Pinpoint the cell where the given text exists, returning its [x, y] midpoint coordinate. 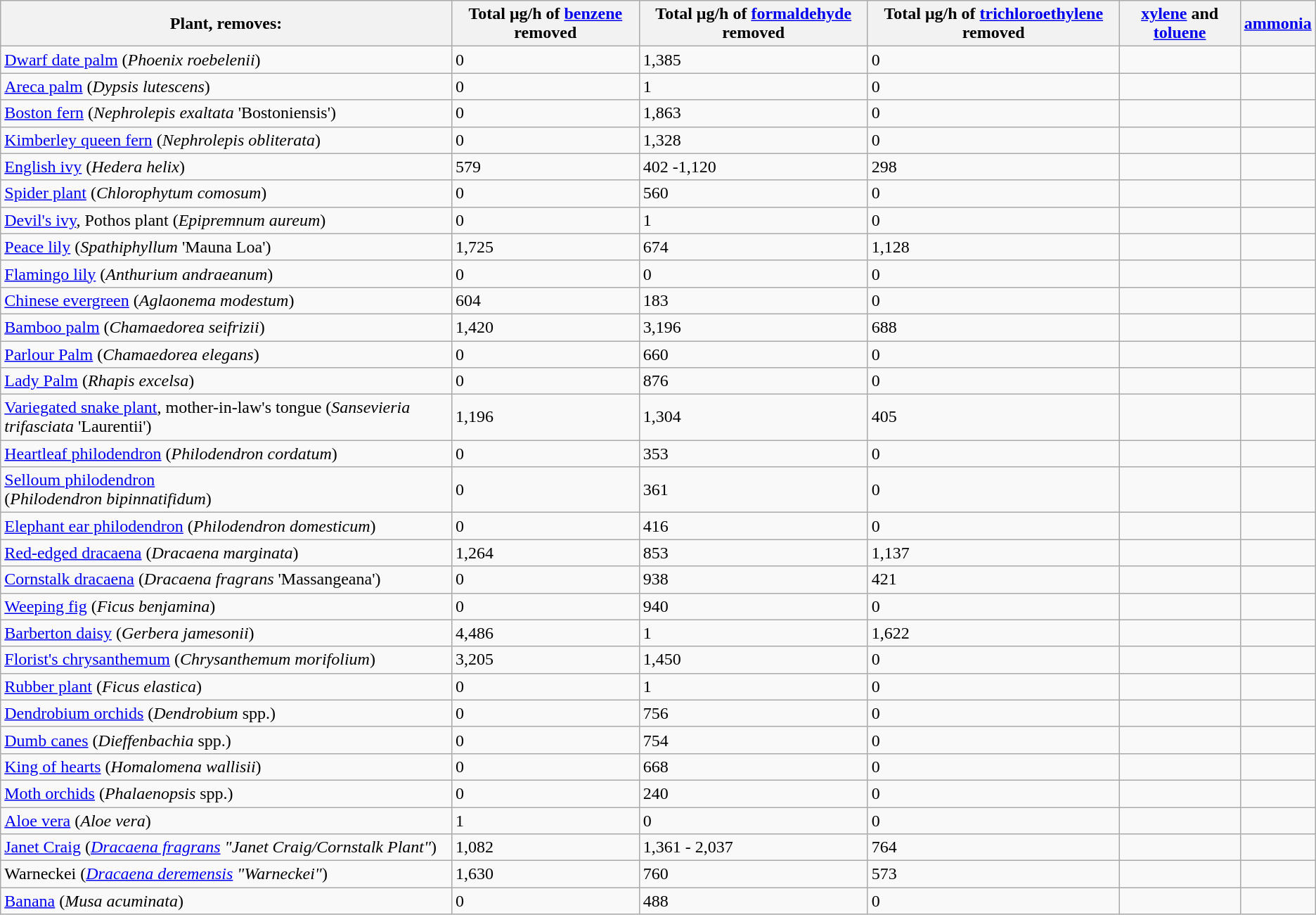
1,385 [754, 60]
1,361 - 2,037 [754, 847]
Florist's chrysanthemum (Chrysanthemum morifolium) [226, 660]
Areca palm (Dypsis lutescens) [226, 87]
240 [754, 793]
Bamboo palm (Chamaedorea seifrizii) [226, 327]
Janet Craig (Dracaena fragrans "Janet Craig/Cornstalk Plant") [226, 847]
Rubber plant (Ficus elastica) [226, 686]
Dendrobium orchids (Dendrobium spp.) [226, 713]
573 [993, 874]
English ivy (Hedera helix) [226, 167]
Total μg/h of benzene removed [546, 24]
Kimberley queen fern (Nephrolepis obliterata) [226, 140]
1,196 [546, 418]
1,264 [546, 553]
940 [754, 606]
353 [754, 454]
1,863 [754, 113]
Devil's ivy, Pothos plant (Epipremnum aureum) [226, 220]
Dwarf date palm (Phoenix roebelenii) [226, 60]
604 [546, 300]
Plant, removes: [226, 24]
1,630 [546, 874]
760 [754, 874]
3,205 [546, 660]
668 [754, 767]
Elephant ear philodendron (Philodendron domesticum) [226, 526]
361 [754, 490]
560 [754, 193]
Total μg/h of trichloroethylene removed [993, 24]
688 [993, 327]
1,725 [546, 247]
Weeping fig (Ficus benjamina) [226, 606]
1,622 [993, 633]
Flamingo lily (Anthurium andraeanum) [226, 274]
764 [993, 847]
660 [754, 354]
ammonia [1278, 24]
298 [993, 167]
938 [754, 580]
876 [754, 381]
416 [754, 526]
756 [754, 713]
402 -1,120 [754, 167]
1,420 [546, 327]
1,450 [754, 660]
Chinese evergreen (Aglaonema modestum) [226, 300]
1,082 [546, 847]
1,304 [754, 418]
Boston fern (Nephrolepis exaltata 'Bostoniensis') [226, 113]
Heartleaf philodendron (Philodendron cordatum) [226, 454]
1,128 [993, 247]
1,137 [993, 553]
Parlour Palm (Chamaedorea elegans) [226, 354]
Total μg/h of formaldehyde removed [754, 24]
405 [993, 418]
Variegated snake plant, mother-in-law's tongue (Sansevieria trifasciata 'Laurentii') [226, 418]
183 [754, 300]
King of hearts (Homalomena wallisii) [226, 767]
Aloe vera (Aloe vera) [226, 821]
853 [754, 553]
Red-edged dracaena (Dracaena marginata) [226, 553]
1,328 [754, 140]
Spider plant (Chlorophytum comosum) [226, 193]
Selloum philodendron(Philodendron bipinnatifidum) [226, 490]
488 [754, 901]
Peace lily (Spathiphyllum 'Mauna Loa') [226, 247]
579 [546, 167]
421 [993, 580]
754 [754, 740]
xylene and toluene [1180, 24]
Cornstalk dracaena (Dracaena fragrans 'Massangeana') [226, 580]
Moth orchids (Phalaenopsis spp.) [226, 793]
Dumb canes (Dieffenbachia spp.) [226, 740]
Lady Palm (Rhapis excelsa) [226, 381]
3,196 [754, 327]
Barberton daisy (Gerbera jamesonii) [226, 633]
674 [754, 247]
4,486 [546, 633]
Warneckei (Dracaena deremensis "Warneckei") [226, 874]
Banana (Musa acuminata) [226, 901]
